Extract the (X, Y) coordinate from the center of the cell holding the provided text.  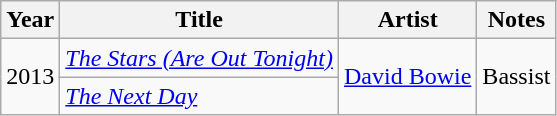
The Stars (Are Out Tonight) (200, 58)
Title (200, 20)
Year (30, 20)
Notes (516, 20)
Artist (407, 20)
The Next Day (200, 96)
Bassist (516, 77)
David Bowie (407, 77)
2013 (30, 77)
